Find where the given text appears and provide that cell's center as [X, Y] coordinate. 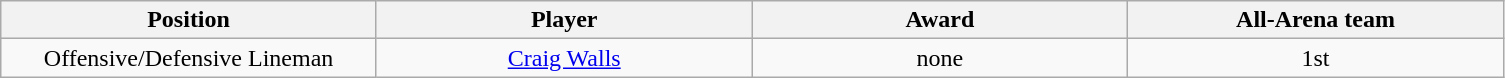
none [940, 58]
Offensive/Defensive Lineman [189, 58]
Award [940, 20]
All-Arena team [1316, 20]
Craig Walls [564, 58]
Player [564, 20]
1st [1316, 58]
Position [189, 20]
